Capture the cell that displays the provided text and extract its [X, Y] central coordinate. 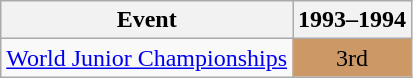
3rd [352, 58]
Event [147, 20]
1993–1994 [352, 20]
World Junior Championships [147, 58]
